Identify which cell holds the provided text, then report its [x, y] central coordinate. 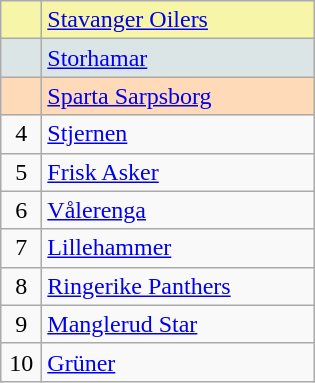
5 [22, 172]
Stavanger Oilers [178, 20]
Vålerenga [178, 210]
Ringerike Panthers [178, 286]
Stjernen [178, 134]
Sparta Sarpsborg [178, 96]
8 [22, 286]
Frisk Asker [178, 172]
9 [22, 324]
Storhamar [178, 58]
4 [22, 134]
Lillehammer [178, 248]
Grüner [178, 362]
10 [22, 362]
Manglerud Star [178, 324]
7 [22, 248]
6 [22, 210]
